Identify which cell holds the provided text, then report its [x, y] central coordinate. 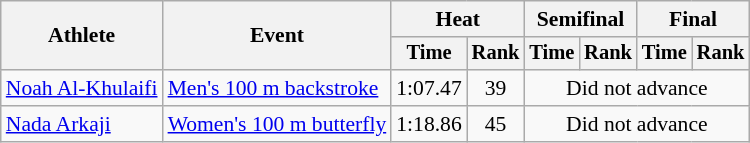
Event [278, 36]
Men's 100 m backstroke [278, 88]
Noah Al-Khulaifi [82, 88]
Athlete [82, 36]
1:18.86 [428, 124]
Final [693, 19]
Women's 100 m butterfly [278, 124]
Nada Arkaji [82, 124]
1:07.47 [428, 88]
Heat [458, 19]
Semifinal [580, 19]
39 [496, 88]
45 [496, 124]
